Determine the (x, y) coordinate at the center of the cell enclosing the given text.  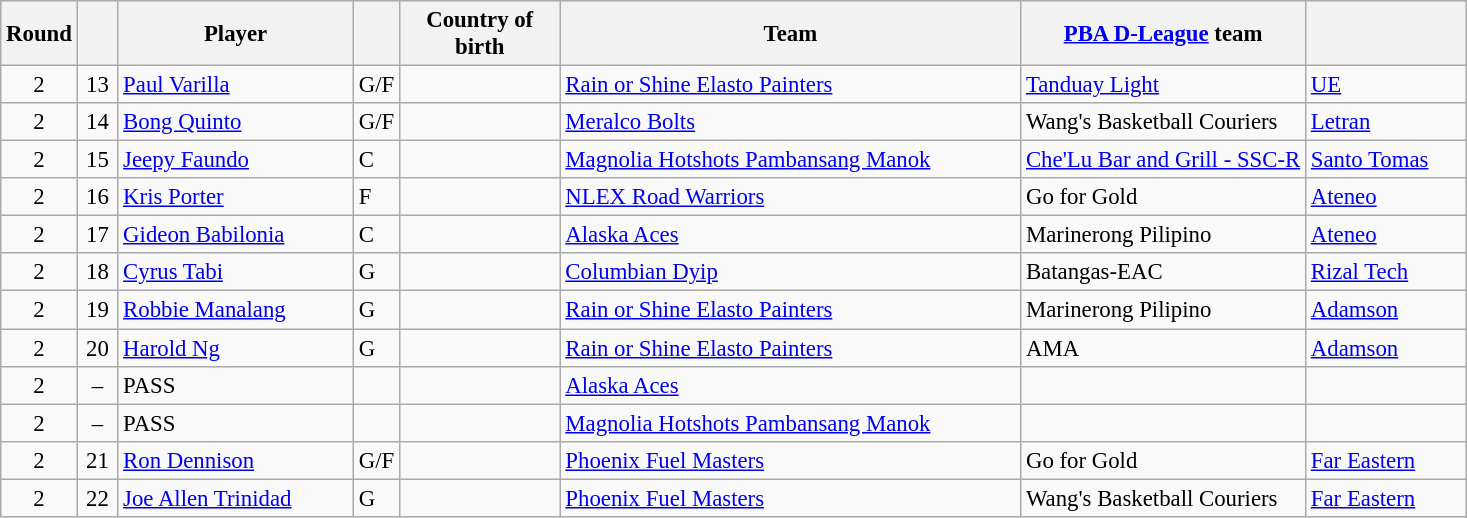
17 (98, 235)
18 (98, 273)
Batangas-EAC (1164, 273)
Tanduay Light (1164, 85)
21 (98, 460)
UE (1386, 85)
PBA D-League team (1164, 34)
AMA (1164, 348)
Rizal Tech (1386, 273)
Meralco Bolts (790, 122)
Harold Ng (236, 348)
13 (98, 85)
Team (790, 34)
14 (98, 122)
Letran (1386, 122)
Kris Porter (236, 197)
Santo Tomas (1386, 160)
NLEX Road Warriors (790, 197)
20 (98, 348)
Joe Allen Trinidad (236, 498)
Country of birth (480, 34)
16 (98, 197)
Cyrus Tabi (236, 273)
Gideon Babilonia (236, 235)
15 (98, 160)
19 (98, 310)
Paul Varilla (236, 85)
F (376, 197)
Columbian Dyip (790, 273)
Robbie Manalang (236, 310)
Jeepy Faundo (236, 160)
Player (236, 34)
Ron Dennison (236, 460)
Bong Quinto (236, 122)
22 (98, 498)
Round (39, 34)
Che'Lu Bar and Grill - SSC-R (1164, 160)
